Extract the [X, Y] coordinate from the center of the cell holding the provided text.  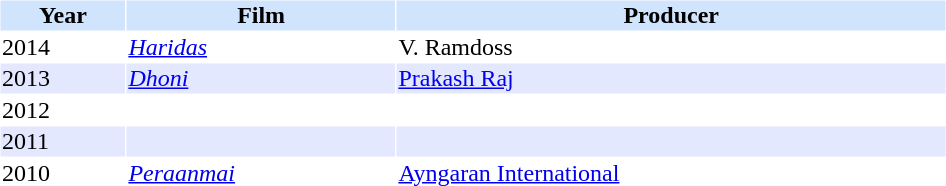
Producer [672, 15]
Film [262, 15]
2013 [62, 79]
Dhoni [262, 79]
2012 [62, 110]
2014 [62, 47]
Year [62, 15]
2011 [62, 141]
Haridas [262, 47]
Prakash Raj [672, 79]
V. Ramdoss [672, 47]
